Locate the cell with the specified text and output its [X, Y] center coordinate. 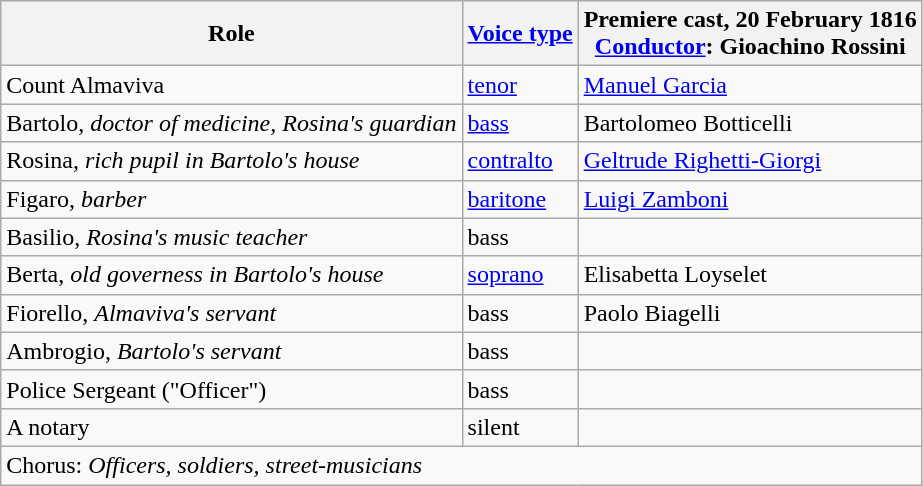
Manuel Garcia [750, 85]
Bartolomeo Botticelli [750, 123]
Ambrogio, Bartolo's servant [232, 351]
Geltrude Righetti-Giorgi [750, 161]
Paolo Biagelli [750, 313]
Luigi Zamboni [750, 199]
Role [232, 34]
A notary [232, 427]
Basilio, Rosina's music teacher [232, 237]
Voice type [520, 34]
silent [520, 427]
tenor [520, 85]
contralto [520, 161]
Police Sergeant ("Officer") [232, 389]
Elisabetta Loyselet [750, 275]
soprano [520, 275]
Rosina, rich pupil in Bartolo's house [232, 161]
Fiorello, Almaviva's servant [232, 313]
Count Almaviva [232, 85]
Figaro, barber [232, 199]
baritone [520, 199]
Premiere cast, 20 February 1816Conductor: Gioachino Rossini [750, 34]
Bartolo, doctor of medicine, Rosina's guardian [232, 123]
Chorus: Officers, soldiers, street-musicians [462, 465]
Berta, old governess in Bartolo's house [232, 275]
